Identify which cell holds the provided text, then report its [x, y] central coordinate. 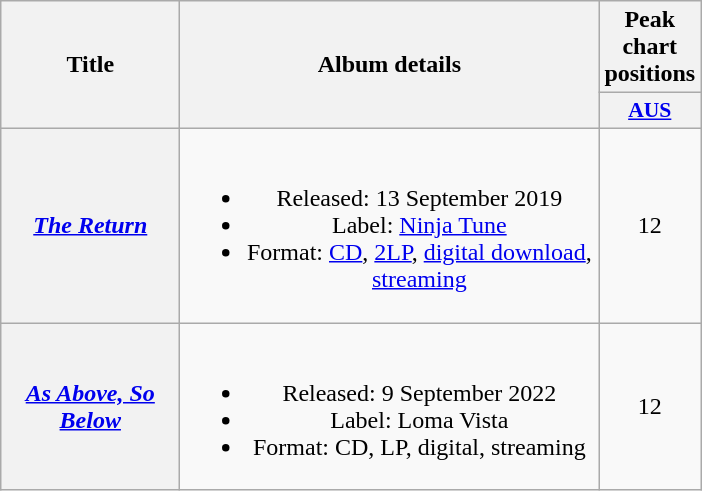
Peak chart positions [650, 47]
As Above, So Below [90, 406]
Released: 13 September 2019Label: Ninja TuneFormat: CD, 2LP, digital download, streaming [390, 225]
Album details [390, 65]
Released: 9 September 2022Label: Loma VistaFormat: CD, LP, digital, streaming [390, 406]
AUS [650, 111]
Title [90, 65]
The Return [90, 225]
